Output the (X, Y) coordinate of the center of the cell containing the given text.  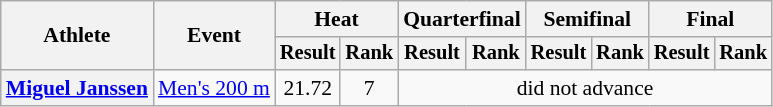
Semifinal (588, 19)
Quarterfinal (462, 19)
Miguel Janssen (77, 88)
did not advance (585, 88)
Event (214, 36)
Final (710, 19)
21.72 (308, 88)
7 (369, 88)
Athlete (77, 36)
Heat (336, 19)
Men's 200 m (214, 88)
